Locate the cell with the specified text and output its (X, Y) center coordinate. 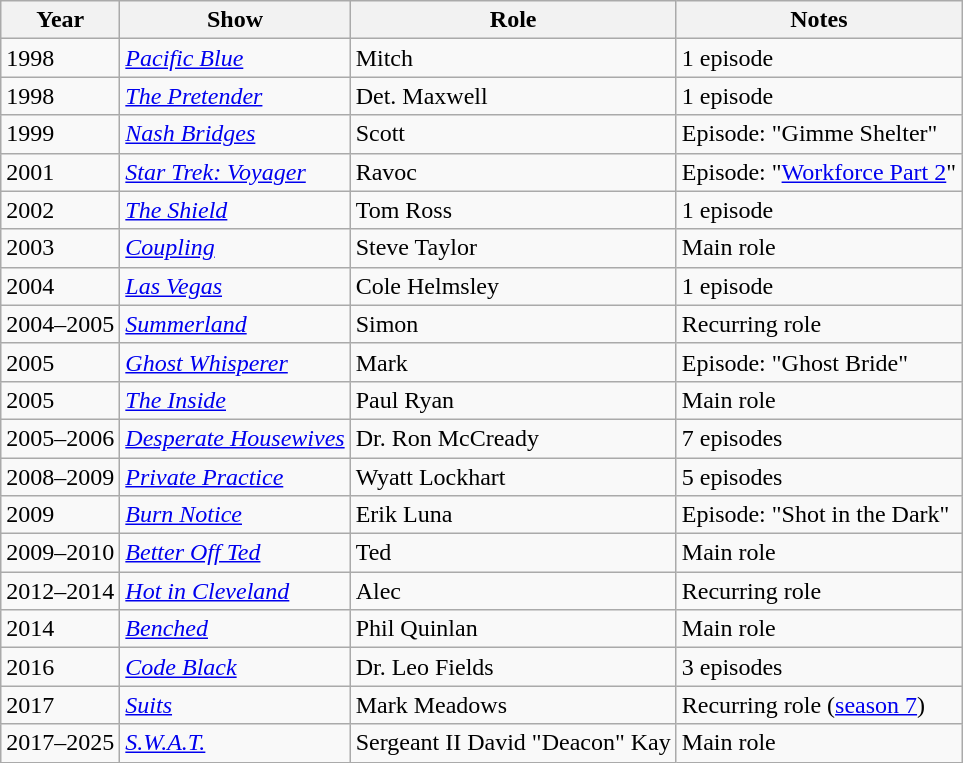
2004 (60, 286)
Episode: "Shot in the Dark" (818, 515)
Tom Ross (513, 210)
Alec (513, 591)
Mark Meadows (513, 705)
2014 (60, 629)
Wyatt Lockhart (513, 477)
Code Black (235, 667)
Notes (818, 20)
Simon (513, 324)
Dr. Leo Fields (513, 667)
Dr. Ron McCready (513, 438)
2002 (60, 210)
Phil Quinlan (513, 629)
Mark (513, 362)
2001 (60, 172)
Recurring role (season 7) (818, 705)
Nash Bridges (235, 134)
5 episodes (818, 477)
2009 (60, 515)
Steve Taylor (513, 248)
Better Off Ted (235, 553)
Burn Notice (235, 515)
1999 (60, 134)
The Pretender (235, 96)
Scott (513, 134)
Episode: "Ghost Bride" (818, 362)
Suits (235, 705)
2004–2005 (60, 324)
Ted (513, 553)
S.W.A.T. (235, 743)
Year (60, 20)
2016 (60, 667)
Episode: "Gimme Shelter" (818, 134)
Pacific Blue (235, 58)
The Inside (235, 400)
Episode: "Workforce Part 2" (818, 172)
Show (235, 20)
2012–2014 (60, 591)
Det. Maxwell (513, 96)
7 episodes (818, 438)
Erik Luna (513, 515)
Benched (235, 629)
Coupling (235, 248)
2017 (60, 705)
Las Vegas (235, 286)
Ghost Whisperer (235, 362)
Role (513, 20)
2017–2025 (60, 743)
Private Practice (235, 477)
2005–2006 (60, 438)
2003 (60, 248)
Paul Ryan (513, 400)
Sergeant II David "Deacon" Kay (513, 743)
Mitch (513, 58)
2009–2010 (60, 553)
The Shield (235, 210)
Cole Helmsley (513, 286)
Hot in Cleveland (235, 591)
Summerland (235, 324)
Ravoc (513, 172)
2008–2009 (60, 477)
Desperate Housewives (235, 438)
3 episodes (818, 667)
Star Trek: Voyager (235, 172)
